For the text-containing cell, return its midpoint in [X, Y] coordinate format. 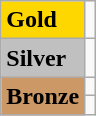
Bronze [43, 96]
Silver [43, 58]
Gold [43, 20]
